Pinpoint the cell where the given text exists, returning its [x, y] midpoint coordinate. 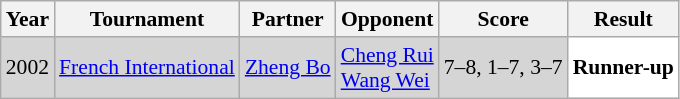
Partner [288, 19]
Score [504, 19]
Tournament [147, 19]
2002 [28, 68]
Year [28, 19]
Zheng Bo [288, 68]
7–8, 1–7, 3–7 [504, 68]
Result [624, 19]
Cheng Rui Wang Wei [388, 68]
Runner-up [624, 68]
Opponent [388, 19]
French International [147, 68]
